Identify which cell holds the provided text, then report its (x, y) central coordinate. 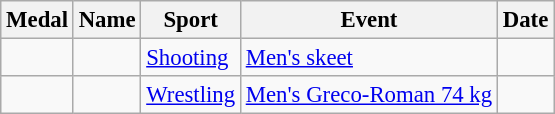
Men's Greco-Roman 74 kg (368, 95)
Wrestling (191, 95)
Date (525, 20)
Shooting (191, 58)
Sport (191, 20)
Event (368, 20)
Medal (38, 20)
Name (107, 20)
Men's skeet (368, 58)
